Return (X, Y) of the center of cell containing provided text 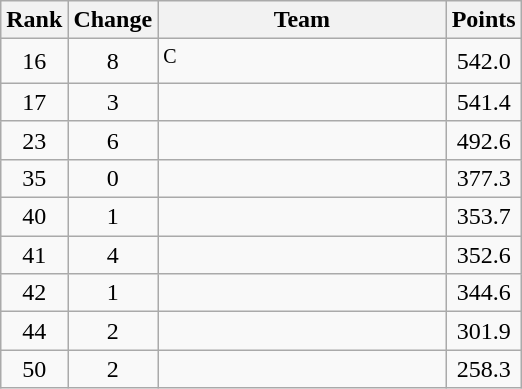
6 (113, 140)
542.0 (484, 62)
344.6 (484, 293)
353.7 (484, 217)
23 (34, 140)
492.6 (484, 140)
0 (113, 178)
Change (113, 20)
50 (34, 369)
8 (113, 62)
377.3 (484, 178)
352.6 (484, 255)
Team (302, 20)
40 (34, 217)
301.9 (484, 331)
17 (34, 102)
42 (34, 293)
35 (34, 178)
Points (484, 20)
Rank (34, 20)
3 (113, 102)
41 (34, 255)
16 (34, 62)
4 (113, 255)
541.4 (484, 102)
258.3 (484, 369)
44 (34, 331)
C (302, 62)
